Return the [X, Y] coordinate for the center point of the cell that contains the specified text.  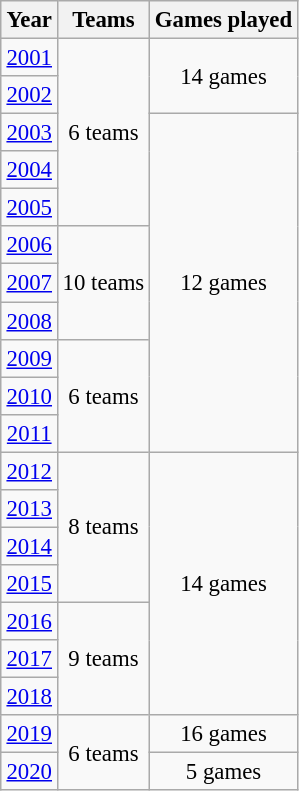
2009 [29, 358]
2016 [29, 621]
12 games [224, 283]
16 games [224, 734]
2003 [29, 133]
2004 [29, 170]
2020 [29, 772]
2001 [29, 57]
2005 [29, 208]
10 teams [103, 282]
2018 [29, 696]
2019 [29, 734]
2014 [29, 546]
2011 [29, 433]
2012 [29, 471]
2017 [29, 659]
2007 [29, 283]
Teams [103, 20]
2015 [29, 584]
2010 [29, 396]
2002 [29, 95]
5 games [224, 772]
9 teams [103, 658]
Year [29, 20]
Games played [224, 20]
2008 [29, 321]
2013 [29, 508]
2006 [29, 245]
8 teams [103, 527]
